Scan for the cell matching the given text and deliver its [X, Y] coordinate at center. 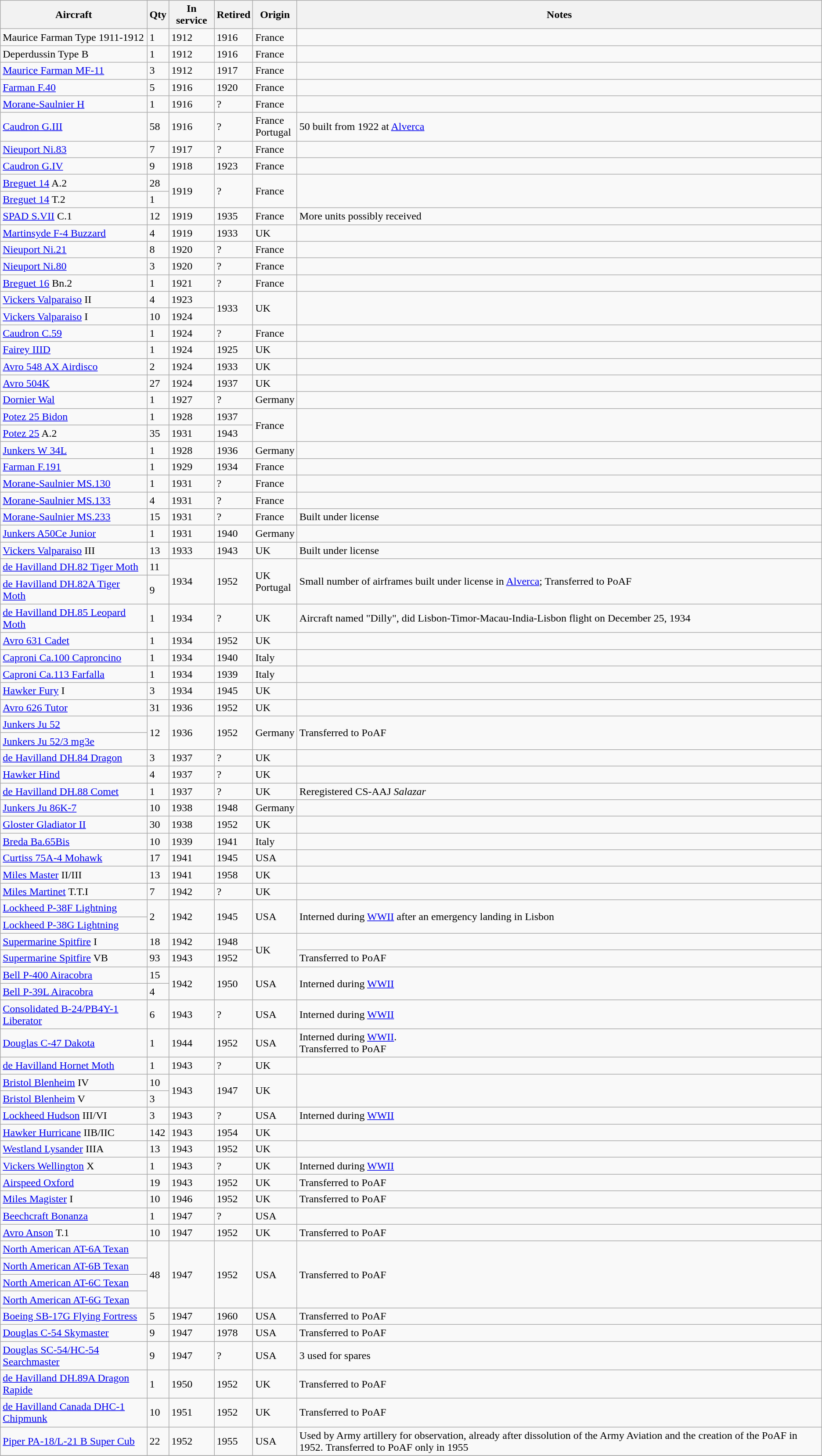
Avro 548 AX Airdisco [74, 367]
Vickers Wellington X [74, 1166]
Nieuport Ni.80 [74, 266]
Junkers Ju 86K-7 [74, 808]
Hawker Hind [74, 774]
Miles Martinet T.T.I [74, 892]
SPAD S.VII C.1 [74, 216]
Breguet 14 T.2 [74, 199]
1918 [191, 166]
19 [158, 1183]
de Havilland DH.84 Dragon [74, 758]
In service [191, 15]
Morane-Saulnier MS.233 [74, 517]
Gloster Gladiator II [74, 825]
Notes [559, 15]
Douglas C-54 Skymaster [74, 1333]
1954 [234, 1132]
Avro 626 Tutor [74, 708]
Caproni Ca.113 Farfalla [74, 674]
Nieuport Ni.83 [74, 149]
Douglas SC-54/HC-54 Searchmaster [74, 1355]
Caproni Ca.100 Caproncino [74, 658]
Avro 631 Cadet [74, 641]
de Havilland DH.89A Dragon Rapide [74, 1384]
de Havilland DH.85 Leopard Moth [74, 618]
1978 [234, 1333]
de Havilland DH.82A Tiger Moth [74, 590]
1935 [234, 216]
1921 [191, 283]
Lockheed P-38F Lightning [74, 908]
Avro 504K [74, 383]
Breguet 14 A.2 [74, 183]
18 [158, 942]
Curtiss 75A-4 Mohawk [74, 858]
North American AT-6G Texan [74, 1299]
Caudron C.59 [74, 333]
Martinsyde F-4 Buzzard [74, 233]
1927 [191, 400]
Consolidated B-24/PB4Y-1 Liberator [74, 1014]
22 [158, 1442]
Interned during WWII.Transferred to PoAF [559, 1043]
6 [158, 1014]
Supermarine Spitfire VB [74, 958]
Bristol Blenheim V [74, 1099]
Breda Ba.65Bis [74, 841]
11 [158, 567]
Boeing SB-17G Flying Fortress [74, 1316]
de Havilland Hornet Moth [74, 1065]
Vickers Valparaiso II [74, 300]
Interned during WWII after an emergency landing in Lisbon [559, 917]
Aircraft [74, 15]
North American AT-6A Texan [74, 1249]
Beechcraft Bonanza [74, 1216]
3 used for spares [559, 1355]
1960 [234, 1316]
Miles Master II/III [74, 875]
Nieuport Ni.21 [74, 250]
de Havilland Canada DHC-1 Chipmunk [74, 1413]
Farman F.191 [74, 467]
Bristol Blenheim IV [74, 1082]
Westland Lysander IIIA [74, 1149]
Morane-Saulnier H [74, 104]
UKPortugal [275, 581]
35 [158, 433]
North American AT-6C Texan [74, 1283]
8 [158, 250]
48 [158, 1274]
More units possibly received [559, 216]
de Havilland DH.82 Tiger Moth [74, 567]
Qty [158, 15]
50 built from 1922 at Alverca [559, 126]
Supermarine Spitfire I [74, 942]
1944 [191, 1043]
Hawker Fury I [74, 691]
Caudron G.III [74, 126]
1958 [234, 875]
30 [158, 825]
Junkers Ju 52/3 mg3e [74, 741]
27 [158, 383]
Bell P-39L Airacobra [74, 992]
Lockheed P-38G Lightning [74, 925]
Vickers Valparaiso I [74, 316]
Vickers Valparaiso III [74, 550]
Bell P-400 Airacobra [74, 975]
Avro Anson T.1 [74, 1233]
31 [158, 708]
Fairey IIID [74, 350]
Morane-Saulnier MS.133 [74, 500]
North American AT-6B Texan [74, 1266]
Junkers Ju 52 [74, 724]
1946 [191, 1199]
Morane-Saulnier MS.130 [74, 483]
28 [158, 183]
Maurice Farman Type 1911-1912 [74, 37]
Reregistered CS-AAJ Salazar [559, 791]
93 [158, 958]
1951 [191, 1413]
1925 [234, 350]
Maurice Farman MF-11 [74, 71]
Junkers W 34L [74, 450]
58 [158, 126]
Potez 25 A.2 [74, 433]
Farman F.40 [74, 87]
142 [158, 1132]
Piper PA-18/L-21 B Super Cub [74, 1442]
Aircraft named "Dilly", did Lisbon-Timor-Macau-India-Lisbon flight on December 25, 1934 [559, 618]
17 [158, 858]
Lockheed Hudson III/VI [74, 1116]
Retired [234, 15]
Breguet 16 Bn.2 [74, 283]
de Havilland DH.88 Comet [74, 791]
Douglas C-47 Dakota [74, 1043]
Hawker Hurricane IIB/IIC [74, 1132]
1955 [234, 1442]
Origin [275, 15]
1929 [191, 467]
Caudron G.IV [74, 166]
Small number of airframes built under license in Alverca; Transferred to PoAF [559, 581]
Airspeed Oxford [74, 1183]
Deperdussin Type B [74, 54]
FrancePortugal [275, 126]
Dornier Wal [74, 400]
Junkers A50Ce Junior [74, 534]
Miles Magister I [74, 1199]
Potez 25 Bidon [74, 417]
